Provide the [x, y] coordinate of the cell's center where the given text is located.  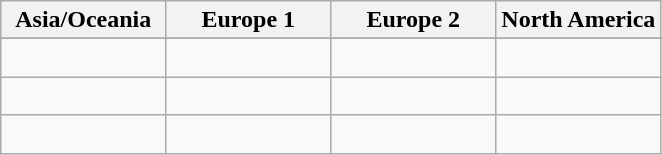
Asia/Oceania [84, 20]
North America [578, 20]
Europe 1 [248, 20]
Europe 2 [414, 20]
